From the cell containing the given text, extract its center point as [X, Y] coordinate. 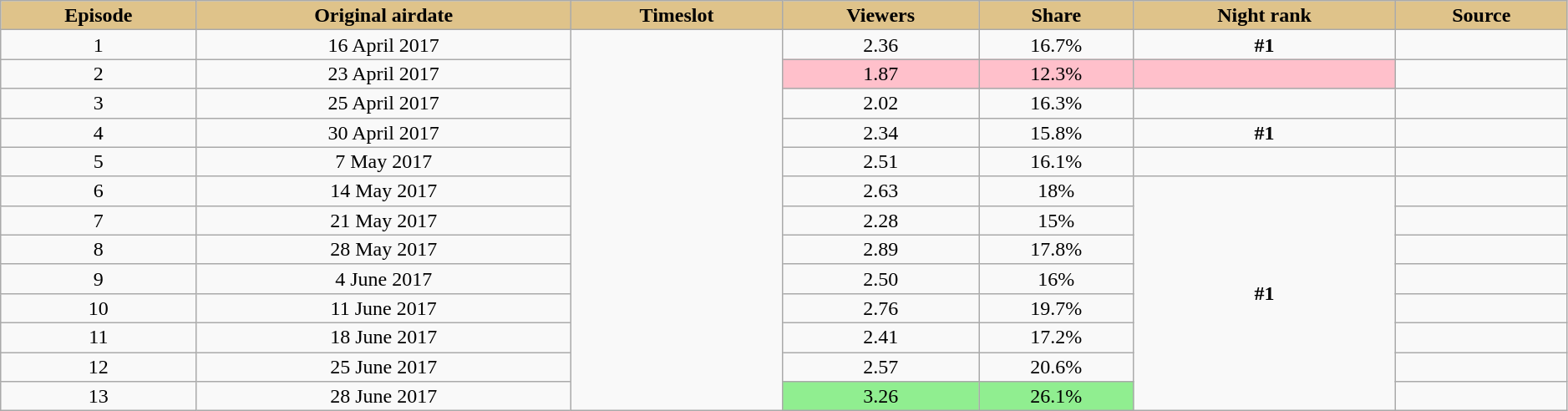
2.02 [880, 104]
23 April 2017 [383, 74]
11 June 2017 [383, 307]
17.2% [1056, 337]
25 June 2017 [383, 368]
28 June 2017 [383, 396]
13 [99, 396]
25 April 2017 [383, 104]
12.3% [1056, 74]
21 May 2017 [383, 221]
Original airdate [383, 15]
8 [99, 249]
14 May 2017 [383, 190]
2.34 [880, 132]
20.6% [1056, 368]
2.50 [880, 279]
4 [99, 132]
6 [99, 190]
11 [99, 337]
Episode [99, 15]
16.3% [1056, 104]
10 [99, 307]
3.26 [880, 396]
Viewers [880, 15]
15% [1056, 221]
19.7% [1056, 307]
26.1% [1056, 396]
Night rank [1265, 15]
5 [99, 162]
2.57 [880, 368]
2 [99, 74]
2.28 [880, 221]
18 June 2017 [383, 337]
16 April 2017 [383, 45]
30 April 2017 [383, 132]
18% [1056, 190]
3 [99, 104]
7 May 2017 [383, 162]
9 [99, 279]
2.63 [880, 190]
4 June 2017 [383, 279]
1.87 [880, 74]
2.76 [880, 307]
2.41 [880, 337]
1 [99, 45]
16% [1056, 279]
Share [1056, 15]
17.8% [1056, 249]
2.51 [880, 162]
Source [1481, 15]
15.8% [1056, 132]
2.36 [880, 45]
12 [99, 368]
2.89 [880, 249]
7 [99, 221]
16.1% [1056, 162]
Timeslot [677, 15]
16.7% [1056, 45]
28 May 2017 [383, 249]
